For the text-containing cell, return its midpoint in [X, Y] coordinate format. 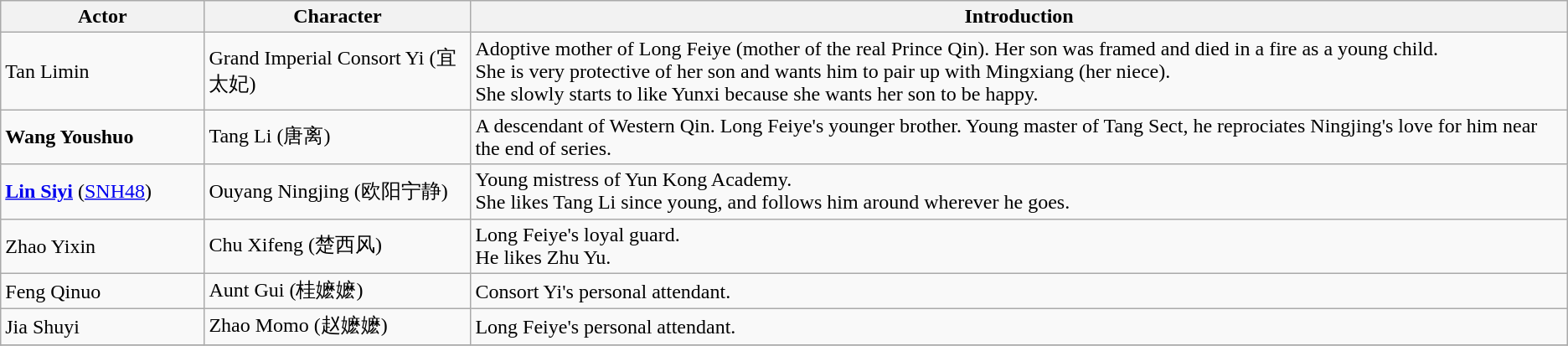
Lin Siyi (SNH48) [102, 191]
Jia Shuyi [102, 327]
Wang Youshuo [102, 137]
Aunt Gui (桂嬷嬷) [338, 292]
Ouyang Ningjing (欧阳宁静) [338, 191]
A descendant of Western Qin. Long Feiye's younger brother. Young master of Tang Sect, he reprociates Ningjing's love for him near the end of series. [1019, 137]
Actor [102, 17]
Consort Yi's personal attendant. [1019, 292]
Long Feiye's personal attendant. [1019, 327]
Grand Imperial Consort Yi (宜太妃) [338, 71]
Introduction [1019, 17]
Zhao Momo (赵嬷嬷) [338, 327]
Chu Xifeng (楚西风) [338, 246]
Zhao Yixin [102, 246]
Long Feiye's loyal guard. He likes Zhu Yu. [1019, 246]
Tang Li (唐离) [338, 137]
Character [338, 17]
Tan Limin [102, 71]
Feng Qinuo [102, 292]
Young mistress of Yun Kong Academy. She likes Tang Li since young, and follows him around wherever he goes. [1019, 191]
